Output the [x, y] coordinate of the center of the cell containing the given text.  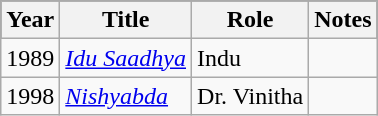
Role [250, 20]
1998 [30, 96]
1989 [30, 58]
Title [126, 20]
Dr. Vinitha [250, 96]
Year [30, 20]
Indu [250, 58]
Nishyabda [126, 96]
Idu Saadhya [126, 58]
Notes [343, 20]
